Return the (X, Y) coordinate for the center point of the cell that contains the specified text.  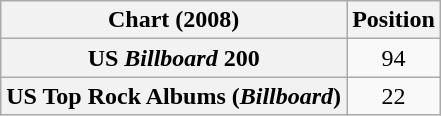
94 (394, 58)
Position (394, 20)
US Top Rock Albums (Billboard) (174, 96)
US Billboard 200 (174, 58)
22 (394, 96)
Chart (2008) (174, 20)
